Find where the given text appears and provide that cell's center as (x, y) coordinate. 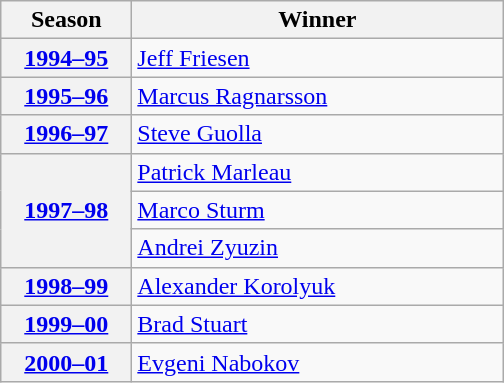
1997–98 (66, 210)
Alexander Korolyuk (318, 286)
Steve Guolla (318, 134)
Marco Sturm (318, 210)
2000–01 (66, 362)
Winner (318, 20)
Season (66, 20)
Marcus Ragnarsson (318, 96)
1998–99 (66, 286)
1994–95 (66, 58)
Andrei Zyuzin (318, 248)
Brad Stuart (318, 324)
Patrick Marleau (318, 172)
Jeff Friesen (318, 58)
1996–97 (66, 134)
1995–96 (66, 96)
1999–00 (66, 324)
Evgeni Nabokov (318, 362)
